Scan for the cell matching the given text and deliver its [X, Y] coordinate at center. 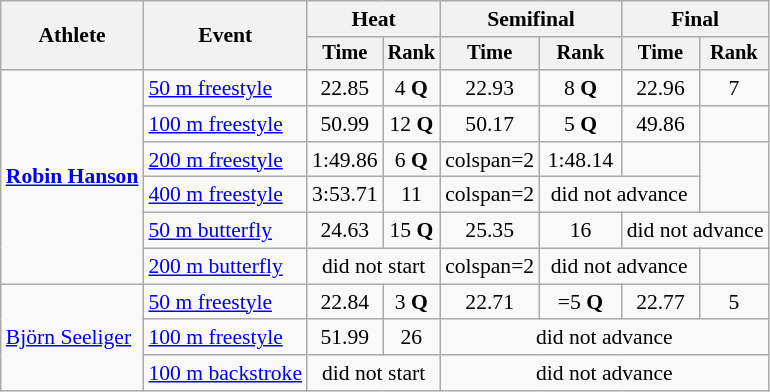
16 [580, 231]
8 Q [580, 88]
22.96 [660, 88]
22.85 [344, 88]
200 m butterfly [225, 267]
3:53.71 [344, 195]
22.71 [490, 302]
51.99 [344, 338]
24.63 [344, 231]
50.17 [490, 124]
12 Q [412, 124]
50 m butterfly [225, 231]
Semifinal [531, 19]
6 Q [412, 160]
Björn Seeliger [72, 338]
200 m freestyle [225, 160]
7 [734, 88]
22.77 [660, 302]
1:49.86 [344, 160]
Athlete [72, 36]
Final [696, 19]
Robin Hanson [72, 177]
5 [734, 302]
22.84 [344, 302]
26 [412, 338]
400 m freestyle [225, 195]
25.35 [490, 231]
15 Q [412, 231]
3 Q [412, 302]
49.86 [660, 124]
4 Q [412, 88]
11 [412, 195]
100 m backstroke [225, 373]
1:48.14 [580, 160]
=5 Q [580, 302]
22.93 [490, 88]
50.99 [344, 124]
5 Q [580, 124]
Heat [374, 19]
Event [225, 36]
